Search for the cell housing the specified text and yield its (X, Y) center coordinate. 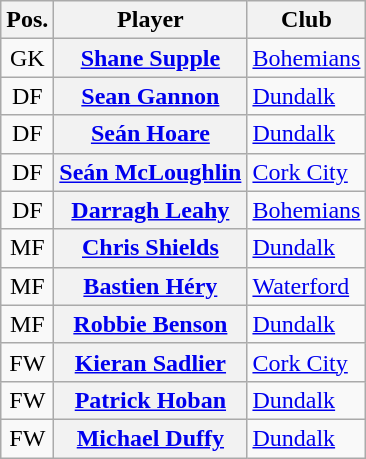
Pos. (28, 20)
Sean Gannon (150, 96)
Seán Hoare (150, 134)
Chris Shields (150, 248)
Michael Duffy (150, 438)
Patrick Hoban (150, 400)
Robbie Benson (150, 324)
Darragh Leahy (150, 210)
Bastien Héry (150, 286)
Waterford (306, 286)
Seán McLoughlin (150, 172)
Shane Supple (150, 58)
Player (150, 20)
Kieran Sadlier (150, 362)
Club (306, 20)
GK (28, 58)
